Locate the cell with the specified text and output its (X, Y) center coordinate. 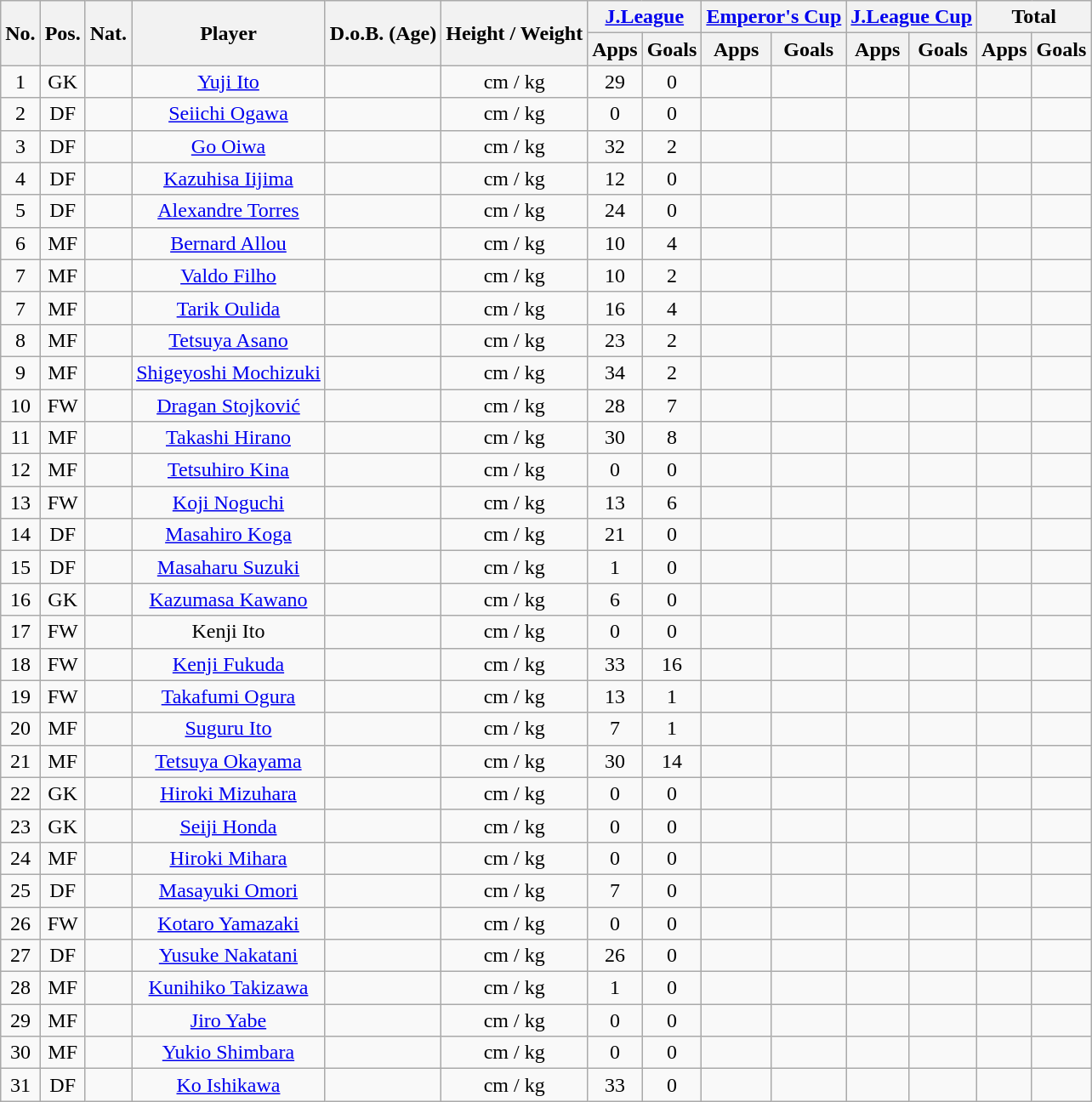
31 (20, 1085)
Tarik Oulida (229, 308)
Shigeyoshi Mochizuki (229, 372)
Yuji Ito (229, 82)
Kotaro Yamazaki (229, 923)
Kenji Fukuda (229, 664)
Seiichi Ogawa (229, 114)
Kazumasa Kawano (229, 599)
Takafumi Ogura (229, 696)
Dragan Stojković (229, 406)
Pos. (63, 33)
20 (20, 729)
Valdo Filho (229, 275)
32 (615, 146)
Kenji Ito (229, 632)
Tetsuya Asano (229, 340)
Masayuki Omori (229, 890)
D.o.B. (Age) (383, 33)
Koji Noguchi (229, 503)
Tetsuhiro Kina (229, 470)
9 (20, 372)
Hiroki Mizuhara (229, 793)
Jiro Yabe (229, 1020)
15 (20, 567)
5 (20, 211)
Kunihiko Takizawa (229, 988)
Nat. (108, 33)
Masaharu Suzuki (229, 567)
Seiji Honda (229, 826)
Go Oiwa (229, 146)
Takashi Hirano (229, 438)
18 (20, 664)
22 (20, 793)
J.League (645, 17)
J.League Cup (912, 17)
Yukio Shimbara (229, 1053)
Emperor's Cup (774, 17)
17 (20, 632)
3 (20, 146)
Height / Weight (515, 33)
Suguru Ito (229, 729)
Alexandre Torres (229, 211)
25 (20, 890)
Masahiro Koga (229, 535)
27 (20, 956)
Total (1034, 17)
Yusuke Nakatani (229, 956)
Ko Ishikawa (229, 1085)
Bernard Allou (229, 243)
Tetsuya Okayama (229, 761)
19 (20, 696)
Kazuhisa Iijima (229, 179)
34 (615, 372)
Player (229, 33)
Hiroki Mihara (229, 858)
No. (20, 33)
11 (20, 438)
